From the cell containing the given text, extract its center point as [X, Y] coordinate. 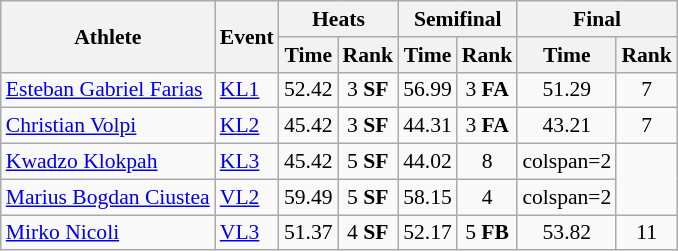
11 [646, 233]
43.21 [566, 126]
KL1 [247, 90]
Marius Bogdan Ciustea [108, 197]
59.49 [308, 197]
Christian Volpi [108, 126]
44.02 [428, 162]
Event [247, 36]
52.42 [308, 90]
58.15 [428, 197]
KL3 [247, 162]
51.37 [308, 233]
Esteban Gabriel Farias [108, 90]
KL2 [247, 126]
8 [488, 162]
Athlete [108, 36]
VL2 [247, 197]
4 [488, 197]
Heats [338, 19]
44.31 [428, 126]
Mirko Nicoli [108, 233]
VL3 [247, 233]
52.17 [428, 233]
Semifinal [458, 19]
51.29 [566, 90]
53.82 [566, 233]
Kwadzo Klokpah [108, 162]
Final [597, 19]
5 FB [488, 233]
4 SF [368, 233]
56.99 [428, 90]
